Detect which cell encompasses the target text, then output its (X, Y) center coordinate. 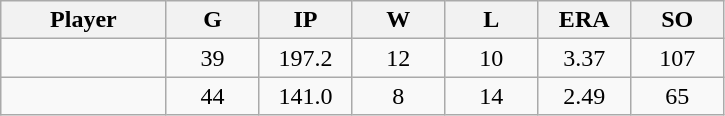
IP (306, 20)
65 (678, 96)
197.2 (306, 58)
39 (212, 58)
141.0 (306, 96)
2.49 (584, 96)
10 (492, 58)
Player (84, 20)
W (398, 20)
SO (678, 20)
12 (398, 58)
8 (398, 96)
3.37 (584, 58)
G (212, 20)
107 (678, 58)
L (492, 20)
14 (492, 96)
ERA (584, 20)
44 (212, 96)
